Return the (X, Y) coordinate for the center point of the cell that contains the specified text.  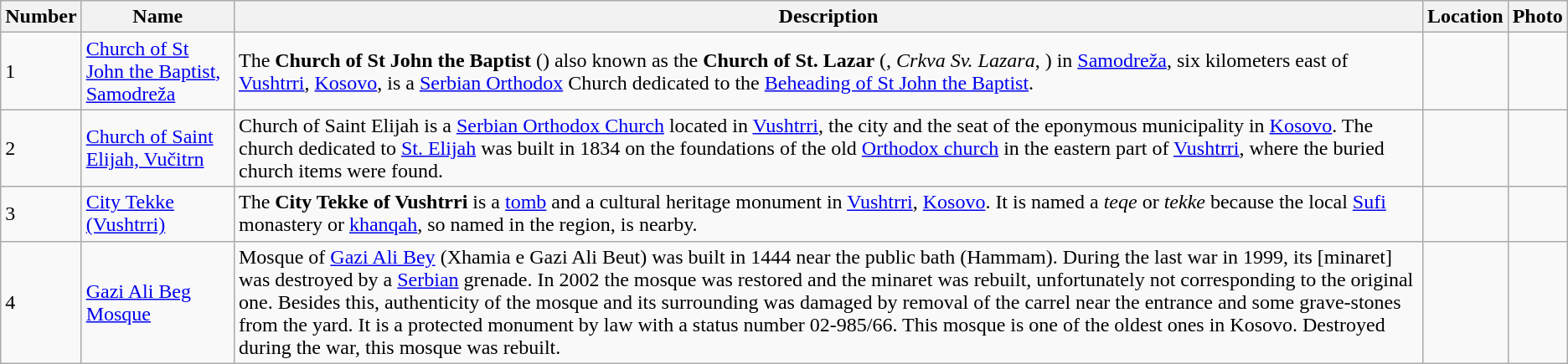
Church of St John the Baptist, Samodreža (157, 71)
Location (1465, 17)
4 (41, 302)
City Tekke (Vushtrri) (157, 214)
Church of Saint Elijah, Vučitrn (157, 148)
Name (157, 17)
Number (41, 17)
2 (41, 148)
Description (828, 17)
Photo (1538, 17)
3 (41, 214)
1 (41, 71)
Gazi Ali Beg Mosque (157, 302)
